Pinpoint the cell where the given text exists, returning its [X, Y] midpoint coordinate. 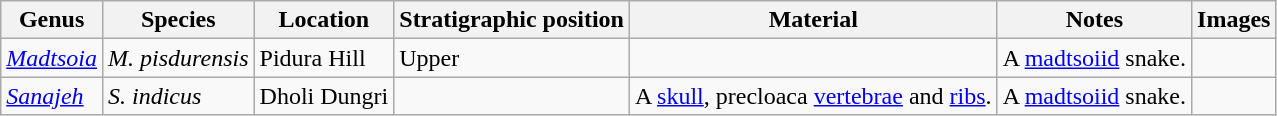
Images [1234, 20]
Species [178, 20]
Upper [512, 58]
Material [814, 20]
Pidura Hill [324, 58]
Location [324, 20]
S. indicus [178, 96]
Dholi Dungri [324, 96]
A skull, precloaca vertebrae and ribs. [814, 96]
Sanajeh [52, 96]
M. pisdurensis [178, 58]
Madtsoia [52, 58]
Stratigraphic position [512, 20]
Notes [1094, 20]
Genus [52, 20]
